Return the [X, Y] coordinate for the center point of the cell that contains the specified text.  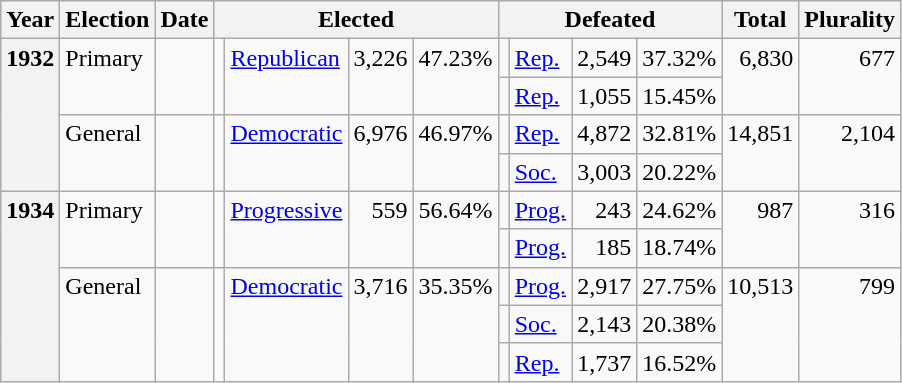
3,226 [380, 77]
316 [850, 229]
2,917 [604, 286]
799 [850, 324]
4,872 [604, 134]
18.74% [680, 248]
Republican [286, 77]
27.75% [680, 286]
6,976 [380, 153]
2,143 [604, 324]
1,737 [604, 362]
37.32% [680, 58]
243 [604, 210]
185 [604, 248]
2,104 [850, 153]
1932 [30, 115]
559 [380, 229]
14,851 [760, 153]
1,055 [604, 96]
56.64% [456, 229]
Progressive [286, 229]
Date [184, 20]
20.38% [680, 324]
Defeated [610, 20]
Elected [356, 20]
35.35% [456, 324]
6,830 [760, 77]
Plurality [850, 20]
16.52% [680, 362]
46.97% [456, 153]
15.45% [680, 96]
987 [760, 229]
3,716 [380, 324]
47.23% [456, 77]
3,003 [604, 172]
1934 [30, 286]
Total [760, 20]
677 [850, 77]
10,513 [760, 324]
32.81% [680, 134]
Year [30, 20]
Election [108, 20]
24.62% [680, 210]
20.22% [680, 172]
2,549 [604, 58]
